Search for the cell housing the specified text and yield its (X, Y) center coordinate. 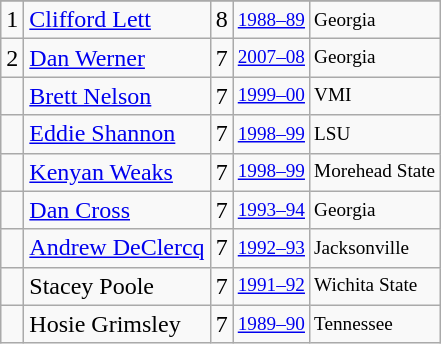
1989–90 (271, 324)
LSU (375, 134)
Dan Cross (117, 210)
2007–08 (271, 58)
VMI (375, 96)
Dan Werner (117, 58)
Andrew DeClercq (117, 248)
Tennessee (375, 324)
1999–00 (271, 96)
1992–93 (271, 248)
1988–89 (271, 20)
1 (12, 20)
1993–94 (271, 210)
1991–92 (271, 286)
Clifford Lett (117, 20)
Jacksonville (375, 248)
Kenyan Weaks (117, 172)
Stacey Poole (117, 286)
Wichita State (375, 286)
Eddie Shannon (117, 134)
Morehead State (375, 172)
Hosie Grimsley (117, 324)
8 (222, 20)
2 (12, 58)
Brett Nelson (117, 96)
